Detect which cell encompasses the target text, then output its (X, Y) center coordinate. 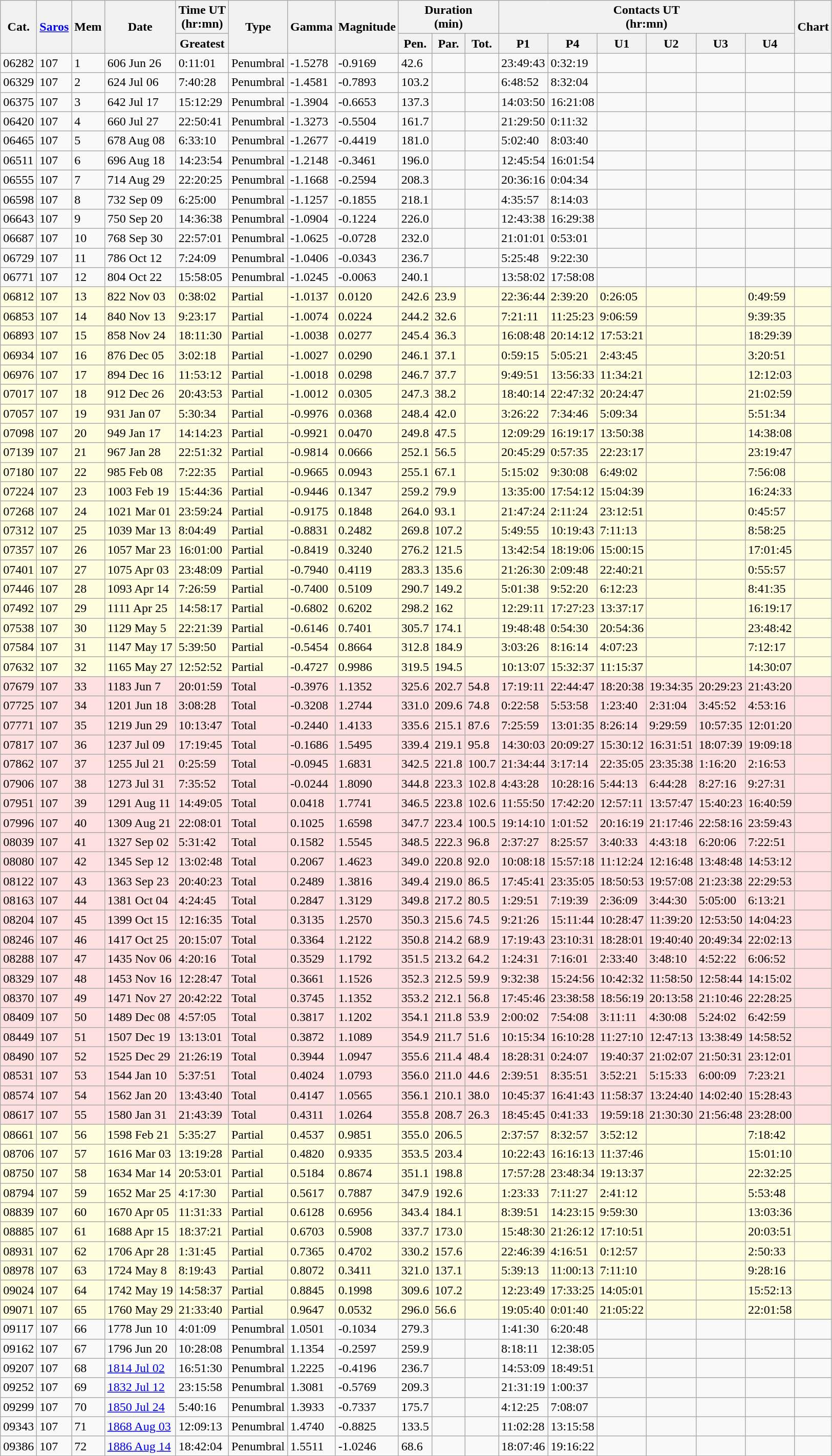
22:32:25 (770, 1173)
15:28:43 (770, 1095)
4:12:25 (523, 1407)
6:25:00 (202, 199)
1.4740 (312, 1426)
0.1848 (367, 511)
18:28:31 (523, 1056)
3:48:10 (671, 959)
20:36:16 (523, 180)
6:20:48 (572, 1329)
2:00:02 (523, 1017)
53 (88, 1076)
10:45:37 (523, 1095)
-1.1257 (312, 199)
135.6 (449, 570)
15:32:37 (572, 667)
1742 May 19 (140, 1290)
0:45:57 (770, 511)
0:11:01 (202, 63)
12:47:13 (671, 1037)
17:45:41 (523, 881)
14:14:23 (202, 433)
-1.5278 (312, 63)
21:26:19 (202, 1056)
14:36:38 (202, 219)
3:52:12 (622, 1134)
07862 (18, 764)
Time UT(hr:mn) (202, 17)
13:50:38 (622, 433)
42.6 (415, 63)
1.1202 (367, 1017)
16 (88, 355)
0.1582 (312, 842)
U3 (720, 44)
-0.8831 (312, 530)
P4 (572, 44)
0:25:59 (202, 764)
-0.9665 (312, 472)
1021 Mar 01 (140, 511)
2:39:20 (572, 297)
985 Feb 08 (140, 472)
16:08:48 (523, 336)
9:49:51 (523, 375)
121.5 (449, 550)
319.5 (415, 667)
1.2744 (367, 706)
0:53:01 (572, 238)
7:25:59 (523, 725)
11:53:12 (202, 375)
1507 Dec 19 (140, 1037)
344.8 (415, 784)
14:53:09 (523, 1368)
15:04:39 (622, 491)
6 (88, 160)
15:57:18 (572, 861)
16:29:38 (572, 219)
1093 Apr 14 (140, 589)
9:39:35 (770, 316)
786 Oct 12 (140, 257)
22:36:44 (523, 297)
09299 (18, 1407)
20:01:59 (202, 686)
1057 Mar 23 (140, 550)
5:39:50 (202, 647)
259.9 (415, 1349)
5:51:34 (770, 414)
0.4147 (312, 1095)
32.6 (449, 316)
29 (88, 609)
-1.0018 (312, 375)
9:30:08 (572, 472)
1760 May 29 (140, 1310)
642 Jul 17 (140, 102)
21:23:38 (720, 881)
5:24:02 (720, 1017)
08885 (18, 1232)
3:52:21 (622, 1076)
0.6703 (312, 1232)
14:23:15 (572, 1212)
17:19:45 (202, 745)
17:45:46 (523, 998)
356.1 (415, 1095)
Duration(min) (449, 17)
22:51:32 (202, 452)
269.8 (415, 530)
16:40:59 (770, 803)
351.1 (415, 1173)
0.2847 (312, 901)
Gamma (312, 27)
22:29:53 (770, 881)
4:35:57 (523, 199)
17:54:12 (572, 491)
-0.5769 (367, 1387)
9:22:30 (572, 257)
09071 (18, 1310)
678 Aug 08 (140, 141)
07224 (18, 491)
06729 (18, 257)
10:08:18 (523, 861)
0.9335 (367, 1154)
1:16:20 (720, 764)
355.6 (415, 1056)
66 (88, 1329)
0.3944 (312, 1056)
28 (88, 589)
1237 Jul 09 (140, 745)
37.1 (449, 355)
37.7 (449, 375)
10:15:34 (523, 1037)
0.3872 (312, 1037)
624 Jul 06 (140, 82)
23:15:58 (202, 1387)
21:43:39 (202, 1115)
08163 (18, 901)
1:41:30 (523, 1329)
-0.0244 (312, 784)
162 (449, 609)
5:40:16 (202, 1407)
4:20:16 (202, 959)
10:28:08 (202, 1349)
137.3 (415, 102)
12:43:38 (523, 219)
-1.3904 (312, 102)
07180 (18, 472)
-0.3461 (367, 160)
9:28:16 (770, 1271)
1453 Nov 16 (140, 979)
7:22:51 (770, 842)
07139 (18, 452)
221.8 (449, 764)
14:23:54 (202, 160)
7:16:01 (572, 959)
19:16:22 (572, 1446)
21:02:59 (770, 394)
62 (88, 1251)
0.5109 (367, 589)
1850 Jul 24 (140, 1407)
949 Jan 17 (140, 433)
16:24:33 (770, 491)
-0.7337 (367, 1407)
1724 May 8 (140, 1271)
06282 (18, 63)
-1.0027 (312, 355)
2:09:48 (572, 570)
6:48:52 (523, 82)
16:10:28 (572, 1037)
1.5545 (367, 842)
Magnitude (367, 27)
876 Dec 05 (140, 355)
17:58:08 (572, 277)
7:22:35 (202, 472)
0.5908 (367, 1232)
67.1 (449, 472)
08574 (18, 1095)
42 (88, 861)
768 Sep 30 (140, 238)
21:10:46 (720, 998)
22:50:41 (202, 121)
2:31:04 (671, 706)
3:44:30 (671, 901)
7:11:10 (622, 1271)
1327 Sep 02 (140, 842)
08409 (18, 1017)
1:01:52 (572, 822)
354.9 (415, 1037)
912 Dec 26 (140, 394)
1.8090 (367, 784)
217.2 (449, 901)
46 (88, 940)
13:37:17 (622, 609)
08531 (18, 1076)
350.3 (415, 920)
09162 (18, 1349)
17:19:11 (523, 686)
14:15:02 (770, 979)
08204 (18, 920)
06976 (18, 375)
0.3661 (312, 979)
23.9 (449, 297)
60 (88, 1212)
11:31:33 (202, 1212)
11:58:50 (671, 979)
335.6 (415, 725)
12:09:29 (523, 433)
-0.7940 (312, 570)
804 Oct 22 (140, 277)
52 (88, 1056)
06687 (18, 238)
08246 (18, 940)
06893 (18, 336)
198.8 (449, 1173)
-1.0245 (312, 277)
56 (88, 1134)
1.0947 (367, 1056)
1.1526 (367, 979)
714 Aug 29 (140, 180)
22:20:25 (202, 180)
18 (88, 394)
67 (88, 1349)
06934 (18, 355)
8:19:43 (202, 1271)
11:39:20 (671, 920)
22:28:25 (770, 998)
1291 Aug 11 (140, 803)
223.4 (449, 822)
-0.5504 (367, 121)
211.7 (449, 1037)
08288 (18, 959)
9:59:30 (622, 1212)
249.8 (415, 433)
16:41:43 (572, 1095)
27 (88, 570)
19:09:18 (770, 745)
06853 (18, 316)
54.8 (481, 686)
102.8 (481, 784)
3:26:22 (523, 414)
9:52:20 (572, 589)
12:57:11 (622, 803)
206.5 (449, 1134)
1.4623 (367, 861)
8 (88, 199)
350.8 (415, 940)
12:01:20 (770, 725)
69 (88, 1387)
1489 Dec 08 (140, 1017)
259.2 (415, 491)
4:07:23 (622, 647)
0.7401 (367, 628)
7:08:07 (572, 1407)
750 Sep 20 (140, 219)
07771 (18, 725)
242.6 (415, 297)
0.8072 (312, 1271)
22:23:17 (622, 452)
1:00:37 (572, 1387)
20 (88, 433)
0:32:19 (572, 63)
0:49:59 (770, 297)
8:58:25 (770, 530)
1.0793 (367, 1076)
13:58:02 (523, 277)
-1.0074 (312, 316)
11:02:28 (523, 1426)
Chart (813, 27)
10:13:47 (202, 725)
19 (88, 414)
34 (88, 706)
9:27:31 (770, 784)
102.6 (481, 803)
49 (88, 998)
96.8 (481, 842)
1.3081 (312, 1387)
1363 Sep 23 (140, 881)
12:58:44 (720, 979)
247.3 (415, 394)
22:35:05 (622, 764)
3:20:51 (770, 355)
09207 (18, 1368)
41 (88, 842)
61 (88, 1232)
0:24:07 (572, 1056)
10:28:47 (622, 920)
5 (88, 141)
23:10:31 (572, 940)
14:30:07 (770, 667)
1.3933 (312, 1407)
1201 Jun 18 (140, 706)
8:41:35 (770, 589)
23:48:34 (572, 1173)
13:38:49 (720, 1037)
1:29:51 (523, 901)
11:12:24 (622, 861)
-0.3976 (312, 686)
210.1 (449, 1095)
0.3817 (312, 1017)
44.6 (481, 1076)
212.1 (449, 998)
0.0224 (367, 316)
14:53:12 (770, 861)
5:39:13 (523, 1271)
-0.0728 (367, 238)
0:59:15 (523, 355)
858 Nov 24 (140, 336)
245.4 (415, 336)
-0.8419 (312, 550)
244.2 (415, 316)
0.4702 (367, 1251)
64 (88, 1290)
18:56:19 (622, 998)
15:40:23 (720, 803)
100.7 (481, 764)
22:01:58 (770, 1310)
38.0 (481, 1095)
211.8 (449, 1017)
63 (88, 1271)
-0.9814 (312, 452)
-0.2597 (367, 1349)
-0.0343 (367, 257)
15 (88, 336)
1219 Jun 29 (140, 725)
09386 (18, 1446)
37 (88, 764)
2:37:27 (523, 842)
21:47:24 (523, 511)
26 (88, 550)
18:29:39 (770, 336)
0.2067 (312, 861)
10:28:16 (572, 784)
1:31:45 (202, 1251)
09024 (18, 1290)
07268 (18, 511)
-1.0137 (312, 297)
4:53:16 (770, 706)
08931 (18, 1251)
57 (88, 1154)
-0.1224 (367, 219)
-0.9976 (312, 414)
Date (140, 27)
0.3135 (312, 920)
137.1 (449, 1271)
181.0 (415, 141)
24 (88, 511)
07679 (18, 686)
23 (88, 491)
12:12:03 (770, 375)
312.8 (415, 647)
15:24:56 (572, 979)
214.2 (449, 940)
8:35:51 (572, 1076)
9:29:59 (671, 725)
1634 Mar 14 (140, 1173)
9:23:17 (202, 316)
14:58:17 (202, 609)
20:42:22 (202, 998)
20:09:27 (572, 745)
13:48:48 (720, 861)
1670 Apr 05 (140, 1212)
31 (88, 647)
-1.4581 (312, 82)
86.5 (481, 881)
209.3 (415, 1387)
14:49:05 (202, 803)
173.0 (449, 1232)
Tot. (481, 44)
161.7 (415, 121)
20:13:58 (671, 998)
17:53:21 (622, 336)
8:14:03 (572, 199)
06643 (18, 219)
1778 Jun 10 (140, 1329)
1.6831 (367, 764)
21:05:22 (622, 1310)
8:03:40 (572, 141)
13:43:40 (202, 1095)
10:22:43 (523, 1154)
22:58:16 (720, 822)
21:56:48 (720, 1115)
2:50:33 (770, 1251)
22:08:01 (202, 822)
Contacts UT(hr:mn) (647, 17)
1111 Apr 25 (140, 609)
660 Jul 27 (140, 121)
38 (88, 784)
13:24:40 (671, 1095)
87.6 (481, 725)
6:42:59 (770, 1017)
06771 (18, 277)
13:15:58 (572, 1426)
-0.9921 (312, 433)
-1.0246 (367, 1446)
184.1 (449, 1212)
1:24:31 (523, 959)
1.2122 (367, 940)
2:43:45 (622, 355)
06812 (18, 297)
7 (88, 180)
212.5 (449, 979)
606 Jun 26 (140, 63)
0:41:33 (572, 1115)
1.2225 (312, 1368)
14:03:50 (523, 102)
21:43:20 (770, 686)
305.7 (415, 628)
0.3411 (367, 1271)
355.0 (415, 1134)
0.2489 (312, 881)
1868 Aug 03 (140, 1426)
-0.0945 (312, 764)
18:37:21 (202, 1232)
1.0264 (367, 1115)
1075 Apr 03 (140, 570)
11 (88, 257)
12:09:13 (202, 1426)
203.4 (449, 1154)
23:35:05 (572, 881)
3:45:52 (720, 706)
321.0 (415, 1271)
184.9 (449, 647)
14:58:52 (770, 1037)
1.7741 (367, 803)
12:23:49 (523, 1290)
07312 (18, 530)
-0.9169 (367, 63)
0:38:02 (202, 297)
19:13:37 (622, 1173)
18:11:30 (202, 336)
1580 Jan 31 (140, 1115)
07584 (18, 647)
54 (88, 1095)
7:26:59 (202, 589)
8:27:16 (720, 784)
1544 Jan 10 (140, 1076)
21 (88, 452)
25 (88, 530)
3:03:26 (523, 647)
2:36:09 (622, 901)
9:21:26 (523, 920)
16:21:08 (572, 102)
21:34:44 (523, 764)
19:34:35 (671, 686)
7:35:52 (202, 784)
13:56:33 (572, 375)
06555 (18, 180)
21:29:50 (523, 121)
20:14:12 (572, 336)
58 (88, 1173)
53.9 (481, 1017)
196.0 (415, 160)
18:20:38 (622, 686)
1796 Jun 20 (140, 1349)
44 (88, 901)
0.3529 (312, 959)
11:34:21 (622, 375)
23:59:24 (202, 511)
18:45:45 (523, 1115)
20:15:07 (202, 940)
14:04:23 (770, 920)
20:45:29 (523, 452)
223.3 (449, 784)
07817 (18, 745)
21:50:31 (720, 1056)
08449 (18, 1037)
-0.1855 (367, 199)
208.7 (449, 1115)
174.1 (449, 628)
-0.6146 (312, 628)
20:49:34 (720, 940)
08978 (18, 1271)
202.7 (449, 686)
51.6 (481, 1037)
339.4 (415, 745)
16:16:13 (572, 1154)
15:52:13 (770, 1290)
1129 May 5 (140, 628)
4 (88, 121)
5:05:21 (572, 355)
23:12:01 (770, 1056)
0.4119 (367, 570)
-0.3208 (312, 706)
5:25:48 (523, 257)
20:53:01 (202, 1173)
51 (88, 1037)
17 (88, 375)
6:44:28 (671, 784)
17:57:28 (523, 1173)
175.7 (415, 1407)
48.4 (481, 1056)
0.1347 (367, 491)
21:30:30 (671, 1115)
11:37:46 (622, 1154)
353.5 (415, 1154)
2:16:53 (770, 764)
17:27:23 (572, 609)
343.4 (415, 1212)
5:37:51 (202, 1076)
-0.9446 (312, 491)
07357 (18, 550)
1381 Oct 04 (140, 901)
23:48:42 (770, 628)
12:52:52 (202, 667)
0.7365 (312, 1251)
0.4537 (312, 1134)
23:59:43 (770, 822)
-0.2440 (312, 725)
8:32:04 (572, 82)
5:15:33 (671, 1076)
11:55:50 (523, 803)
0.1025 (312, 822)
9 (88, 219)
215.1 (449, 725)
22:21:39 (202, 628)
355.8 (415, 1115)
732 Sep 09 (140, 199)
0.0298 (367, 375)
68.6 (415, 1446)
0.0666 (367, 452)
8:16:14 (572, 647)
06598 (18, 199)
208.3 (415, 180)
1706 Apr 28 (140, 1251)
19:59:18 (622, 1115)
08039 (18, 842)
18:07:46 (523, 1446)
56.8 (481, 998)
43 (88, 881)
08839 (18, 1212)
Pen. (415, 44)
1.1792 (367, 959)
6:33:10 (202, 141)
354.1 (415, 1017)
215.6 (449, 920)
07401 (18, 570)
-0.1034 (367, 1329)
6:13:21 (770, 901)
06465 (18, 141)
-1.0406 (312, 257)
22:57:01 (202, 238)
347.7 (415, 822)
352.3 (415, 979)
7:11:13 (622, 530)
-1.2148 (312, 160)
5:02:40 (523, 141)
48 (88, 979)
0.0277 (367, 336)
-0.0063 (367, 277)
894 Dec 16 (140, 375)
4:16:51 (572, 1251)
U1 (622, 44)
19:40:40 (671, 940)
10 (88, 238)
20:43:53 (202, 394)
20:03:51 (770, 1232)
6:00:09 (720, 1076)
5:30:34 (202, 414)
20:24:47 (622, 394)
331.0 (415, 706)
16:01:54 (572, 160)
20:16:19 (622, 822)
07538 (18, 628)
0.0305 (367, 394)
12:16:35 (202, 920)
P1 (523, 44)
6:06:52 (770, 959)
12:28:47 (202, 979)
4:52:22 (720, 959)
18:19:06 (572, 550)
309.6 (415, 1290)
23:19:47 (770, 452)
15:30:12 (622, 745)
349.0 (415, 861)
74.8 (481, 706)
0:01:40 (572, 1310)
0:22:58 (523, 706)
19:48:48 (523, 628)
4:24:45 (202, 901)
8:18:11 (523, 1349)
19:05:40 (523, 1310)
14:05:01 (622, 1290)
39 (88, 803)
8:32:57 (572, 1134)
1.1354 (312, 1349)
18:49:51 (572, 1368)
696 Aug 18 (140, 160)
13:42:54 (523, 550)
0.8674 (367, 1173)
08794 (18, 1193)
7:18:42 (770, 1134)
-0.6653 (367, 102)
22:46:39 (523, 1251)
342.5 (415, 764)
5:35:27 (202, 1134)
7:24:09 (202, 257)
4:30:08 (671, 1017)
252.1 (415, 452)
346.5 (415, 803)
18:42:04 (202, 1446)
17:01:45 (770, 550)
23:38:58 (572, 998)
353.2 (415, 998)
Type (258, 27)
0.4820 (312, 1154)
298.2 (415, 609)
80.5 (481, 901)
09117 (18, 1329)
0:57:35 (572, 452)
0:04:34 (572, 180)
1255 Jul 21 (140, 764)
255.1 (415, 472)
17:10:51 (622, 1232)
26.3 (481, 1115)
2:33:40 (622, 959)
0:54:30 (572, 628)
56.6 (449, 1310)
3:02:18 (202, 355)
1183 Jun 7 (140, 686)
2:41:12 (622, 1193)
21:33:40 (202, 1310)
223.8 (449, 803)
1.3129 (367, 901)
9:06:59 (622, 316)
9:32:38 (523, 979)
16:01:00 (202, 550)
-0.5454 (312, 647)
-0.7893 (367, 82)
13:13:01 (202, 1037)
13:01:35 (572, 725)
07057 (18, 414)
12:53:50 (720, 920)
330.2 (415, 1251)
248.4 (415, 414)
100.5 (481, 822)
07492 (18, 609)
0.0290 (367, 355)
149.2 (449, 589)
264.0 (415, 511)
08661 (18, 1134)
-0.1686 (312, 745)
15:01:10 (770, 1154)
-0.7400 (312, 589)
20:29:23 (720, 686)
Saros (54, 27)
-0.4196 (367, 1368)
19:14:10 (523, 822)
0.3364 (312, 940)
1814 Jul 02 (140, 1368)
1.0501 (312, 1329)
0.9986 (367, 667)
-1.0904 (312, 219)
296.0 (415, 1310)
21:17:46 (671, 822)
103.2 (415, 82)
276.2 (415, 550)
33 (88, 686)
23:48:09 (202, 570)
1165 May 27 (140, 667)
21:01:01 (523, 238)
08750 (18, 1173)
8:26:14 (622, 725)
38.2 (449, 394)
36 (88, 745)
Par. (449, 44)
-0.9175 (312, 511)
12:38:05 (572, 1349)
1147 May 17 (140, 647)
22 (88, 472)
93.1 (449, 511)
3:08:28 (202, 706)
1435 Nov 06 (140, 959)
4:57:05 (202, 1017)
349.8 (415, 901)
92.0 (481, 861)
0.8845 (312, 1290)
07906 (18, 784)
1.4133 (367, 725)
226.0 (415, 219)
0.6128 (312, 1212)
7:19:39 (572, 901)
07725 (18, 706)
21:26:30 (523, 570)
1598 Feb 21 (140, 1134)
213.2 (449, 959)
1832 Jul 12 (140, 1387)
211.4 (449, 1056)
07996 (18, 822)
1562 Jan 20 (140, 1095)
1273 Jul 31 (140, 784)
8:39:51 (523, 1212)
08617 (18, 1115)
-1.1668 (312, 180)
21:02:07 (671, 1056)
7:54:08 (572, 1017)
06511 (18, 160)
72 (88, 1446)
1652 Mar 25 (140, 1193)
1039 Mar 13 (140, 530)
U4 (770, 44)
1.5511 (312, 1446)
10:13:07 (523, 667)
211.0 (449, 1076)
08370 (18, 998)
1.3816 (367, 881)
1003 Feb 19 (140, 491)
06329 (18, 82)
348.5 (415, 842)
12:29:11 (523, 609)
0.0532 (367, 1310)
1.5495 (367, 745)
11:58:37 (622, 1095)
20:54:36 (622, 628)
157.6 (449, 1251)
-0.6802 (312, 609)
15:12:29 (202, 102)
15:58:05 (202, 277)
4:01:09 (202, 1329)
12:45:54 (523, 160)
06375 (18, 102)
17:19:43 (523, 940)
2:11:24 (572, 511)
7:21:11 (523, 316)
1.0565 (367, 1095)
0.0943 (367, 472)
3:11:11 (622, 1017)
0.6956 (367, 1212)
19:40:37 (622, 1056)
12 (88, 277)
337.7 (415, 1232)
133.5 (415, 1426)
U2 (671, 44)
08329 (18, 979)
246.1 (415, 355)
23:12:51 (622, 511)
0:12:57 (622, 1251)
0.2482 (367, 530)
7:34:46 (572, 414)
5:44:13 (622, 784)
1.2570 (367, 920)
1399 Oct 15 (140, 920)
1616 Mar 03 (140, 1154)
1.1089 (367, 1037)
5:05:00 (720, 901)
246.7 (415, 375)
16:31:51 (671, 745)
2:37:57 (523, 1134)
10:19:43 (572, 530)
68.9 (481, 940)
3 (88, 102)
1688 Apr 15 (140, 1232)
22:44:47 (572, 686)
0.5184 (312, 1173)
10:57:35 (720, 725)
0.3240 (367, 550)
06420 (18, 121)
0.1998 (367, 1290)
10:42:32 (622, 979)
35 (88, 725)
15:11:44 (572, 920)
0.0120 (367, 297)
-1.0625 (312, 238)
232.0 (415, 238)
1309 Aug 21 (140, 822)
22:47:32 (572, 394)
1.6598 (367, 822)
6:12:23 (622, 589)
7:40:28 (202, 82)
5:09:34 (622, 414)
349.4 (415, 881)
65 (88, 1310)
8:04:49 (202, 530)
Mem (88, 27)
30 (88, 628)
356.0 (415, 1076)
08080 (18, 861)
-0.4727 (312, 667)
23:49:43 (523, 63)
12:16:48 (671, 861)
13:35:00 (523, 491)
14:58:37 (202, 1290)
47 (88, 959)
23:35:38 (671, 764)
351.5 (415, 959)
0.8664 (367, 647)
0.7887 (367, 1193)
219.0 (449, 881)
13 (88, 297)
55 (88, 1115)
17:33:25 (572, 1290)
-0.8825 (367, 1426)
5:53:58 (572, 706)
-0.2594 (367, 180)
1:23:40 (622, 706)
0.9851 (367, 1134)
5:15:02 (523, 472)
20:40:23 (202, 881)
279.3 (415, 1329)
192.6 (449, 1193)
1417 Oct 25 (140, 940)
218.1 (415, 199)
08490 (18, 1056)
0.4024 (312, 1076)
7:11:27 (572, 1193)
70 (88, 1407)
79.9 (449, 491)
5:49:55 (523, 530)
283.3 (415, 570)
07098 (18, 433)
290.7 (415, 589)
95.8 (481, 745)
219.1 (449, 745)
0.0470 (367, 433)
1345 Sep 12 (140, 861)
22:40:21 (622, 570)
-0.4419 (367, 141)
71 (88, 1426)
7:56:08 (770, 472)
59 (88, 1193)
4:43:28 (523, 784)
13:19:28 (202, 1154)
222.3 (449, 842)
09252 (18, 1387)
17:42:20 (572, 803)
11:27:10 (622, 1037)
13:03:36 (770, 1212)
194.5 (449, 667)
14:02:40 (720, 1095)
08706 (18, 1154)
6:49:02 (622, 472)
1525 Dec 29 (140, 1056)
-1.3273 (312, 121)
74.5 (481, 920)
931 Jan 07 (140, 414)
4:17:30 (202, 1193)
240.1 (415, 277)
7:23:21 (770, 1076)
Cat. (18, 27)
15:44:36 (202, 491)
09343 (18, 1426)
8:25:57 (572, 842)
0:55:57 (770, 570)
0:26:05 (622, 297)
59.9 (481, 979)
3:40:33 (622, 842)
0.4311 (312, 1115)
325.6 (415, 686)
967 Jan 28 (140, 452)
11:00:13 (572, 1271)
-1.0038 (312, 336)
45 (88, 920)
07951 (18, 803)
0.9647 (312, 1310)
0.5617 (312, 1193)
840 Nov 13 (140, 316)
1471 Nov 27 (140, 998)
23:28:00 (770, 1115)
0:11:32 (572, 121)
11:15:37 (622, 667)
14:30:03 (523, 745)
16:51:30 (202, 1368)
64.2 (481, 959)
22:02:13 (770, 940)
07017 (18, 394)
11:25:23 (572, 316)
0.6202 (367, 609)
56.5 (449, 452)
68 (88, 1368)
-1.0012 (312, 394)
Greatest (202, 44)
18:50:53 (622, 881)
50 (88, 1017)
21:26:12 (572, 1232)
5:31:42 (202, 842)
18:28:01 (622, 940)
15:48:30 (523, 1232)
1 (88, 63)
220.8 (449, 861)
-1.2677 (312, 141)
18:07:39 (720, 745)
47.5 (449, 433)
15:00:15 (622, 550)
209.6 (449, 706)
1886 Aug 14 (140, 1446)
7:12:17 (770, 647)
13:02:48 (202, 861)
2:39:51 (523, 1076)
5:01:38 (523, 589)
13:57:47 (671, 803)
1:23:33 (523, 1193)
18:40:14 (523, 394)
0.3745 (312, 998)
347.9 (415, 1193)
2 (88, 82)
0.0368 (367, 414)
08122 (18, 881)
07446 (18, 589)
14 (88, 316)
36.3 (449, 336)
5:53:48 (770, 1193)
6:20:06 (720, 842)
32 (88, 667)
19:57:08 (671, 881)
42.0 (449, 414)
822 Nov 03 (140, 297)
21:31:19 (523, 1387)
4:43:18 (671, 842)
40 (88, 822)
3:17:14 (572, 764)
07632 (18, 667)
14:38:08 (770, 433)
0.0418 (312, 803)
